Pinpoint the cell where the given text exists, returning its [x, y] midpoint coordinate. 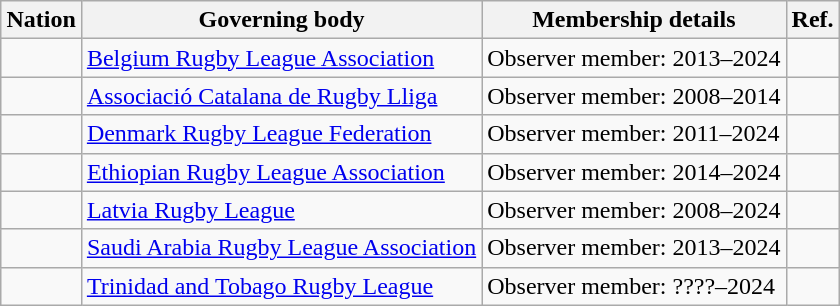
Observer member: 2011–2024 [634, 134]
Saudi Arabia Rugby League Association [281, 248]
Trinidad and Tobago Rugby League [281, 286]
Ref. [812, 20]
Associació Catalana de Rugby Lliga [281, 96]
Belgium Rugby League Association [281, 58]
Observer member: 2008–2024 [634, 210]
Latvia Rugby League [281, 210]
Membership details [634, 20]
Governing body [281, 20]
Observer member: 2014–2024 [634, 172]
Ethiopian Rugby League Association [281, 172]
Nation [41, 20]
Observer member: 2008–2014 [634, 96]
Denmark Rugby League Federation [281, 134]
Observer member: ????–2024 [634, 286]
